Detect which cell encompasses the target text, then output its (X, Y) center coordinate. 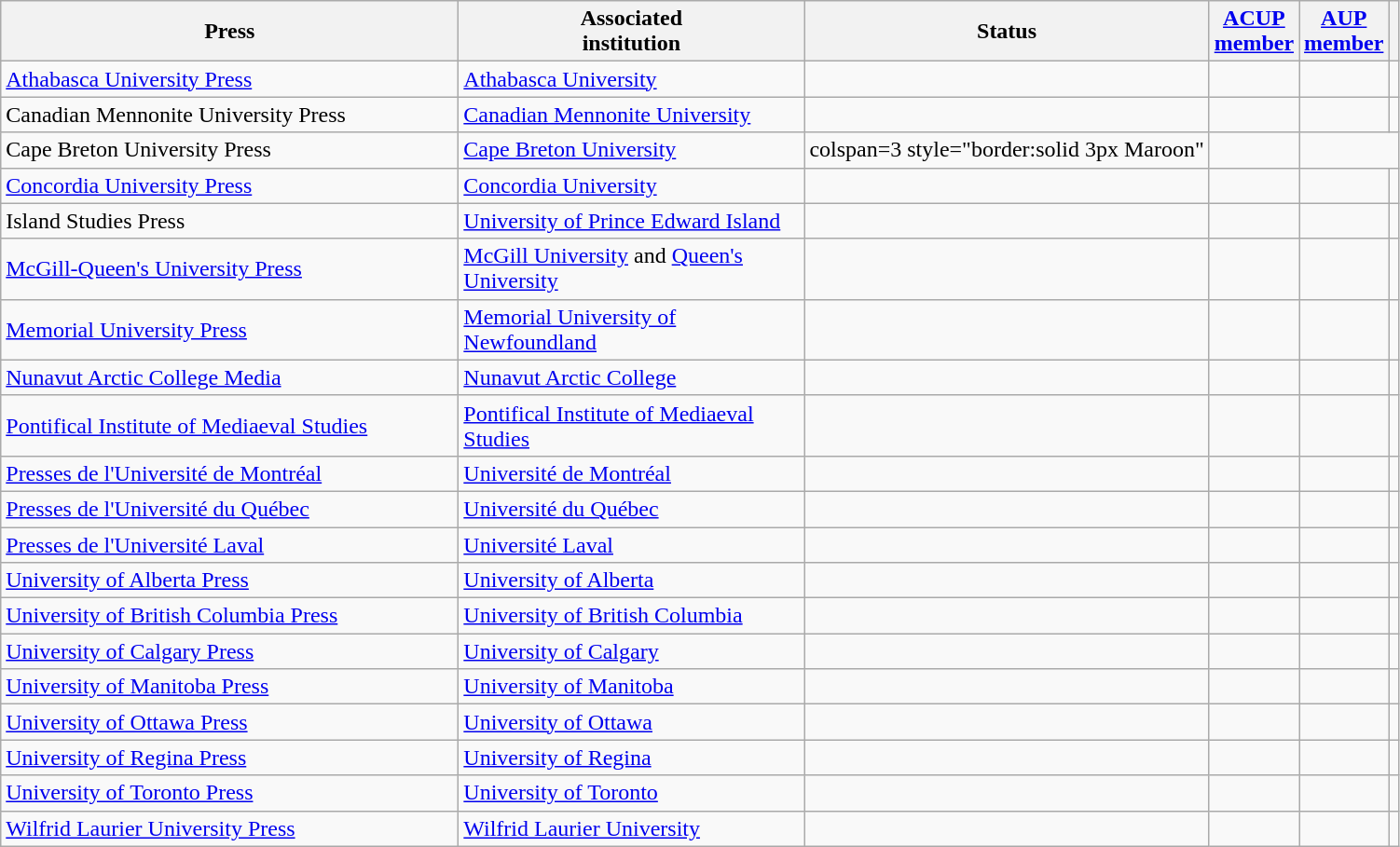
University of Alberta (632, 581)
Cape Breton University Press (229, 150)
Canadian Mennonite University (632, 115)
University of Prince Edward Island (632, 221)
Université de Montréal (632, 473)
Presses de l'Université du Québec (229, 509)
McGill University and Queen's University (632, 268)
AUPmember (1344, 32)
Presses de l'Université Laval (229, 545)
University of Ottawa Press (229, 722)
Canadian Mennonite University Press (229, 115)
University of Manitoba (632, 687)
University of British Columbia Press (229, 616)
Status (1007, 32)
Concordia University (632, 185)
University of Manitoba Press (229, 687)
Wilfrid Laurier University (632, 828)
Press (229, 32)
colspan=3 style="border:solid 3px Maroon" (1007, 150)
University of Toronto Press (229, 793)
Memorial University Press (229, 330)
University of Regina (632, 758)
McGill-Queen's University Press (229, 268)
Memorial University of Newfoundland (632, 330)
University of British Columbia (632, 616)
Athabasca University (632, 79)
University of Regina Press (229, 758)
University of Calgary (632, 651)
ACUPmember (1254, 32)
Island Studies Press (229, 221)
Presses de l'Université de Montréal (229, 473)
University of Alberta Press (229, 581)
Nunavut Arctic College (632, 377)
Concordia University Press (229, 185)
University of Toronto (632, 793)
Wilfrid Laurier University Press (229, 828)
Cape Breton University (632, 150)
Université Laval (632, 545)
Université du Québec (632, 509)
University of Calgary Press (229, 651)
University of Ottawa (632, 722)
Associatedinstitution (632, 32)
Nunavut Arctic College Media (229, 377)
Athabasca University Press (229, 79)
